Extract the (X, Y) coordinate from the center of the cell holding the provided text.  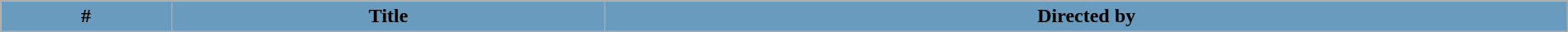
# (86, 16)
Directed by (1087, 16)
Title (389, 16)
